For the text-containing cell, return its midpoint in (x, y) coordinate format. 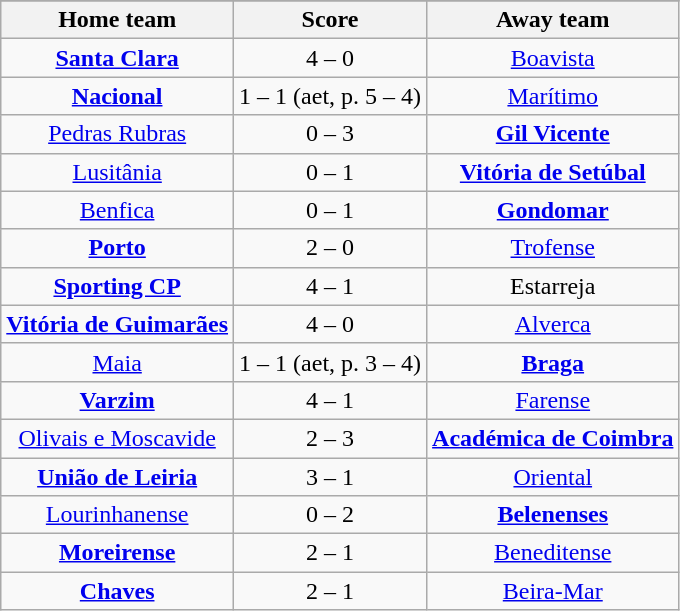
Marítimo (553, 96)
Vitória de Guimarães (118, 324)
Nacional (118, 96)
0 – 3 (330, 134)
Score (330, 20)
3 – 1 (330, 477)
Beneditense (553, 553)
Académica de Coimbra (553, 438)
Estarreja (553, 286)
Beira-Mar (553, 591)
2 – 0 (330, 248)
1 – 1 (aet, p. 5 – 4) (330, 96)
2 – 3 (330, 438)
Chaves (118, 591)
Lusitânia (118, 172)
Gil Vicente (553, 134)
Sporting CP (118, 286)
Moreirense (118, 553)
Maia (118, 362)
Braga (553, 362)
Pedras Rubras (118, 134)
0 – 2 (330, 515)
Oriental (553, 477)
Belenenses (553, 515)
Varzim (118, 400)
Gondomar (553, 210)
Away team (553, 20)
1 – 1 (aet, p. 3 – 4) (330, 362)
União de Leiria (118, 477)
Home team (118, 20)
Alverca (553, 324)
Vitória de Setúbal (553, 172)
Boavista (553, 58)
Porto (118, 248)
Trofense (553, 248)
Lourinhanense (118, 515)
Farense (553, 400)
Benfica (118, 210)
Santa Clara (118, 58)
Olivais e Moscavide (118, 438)
